Capture the cell that displays the provided text and extract its [x, y] central coordinate. 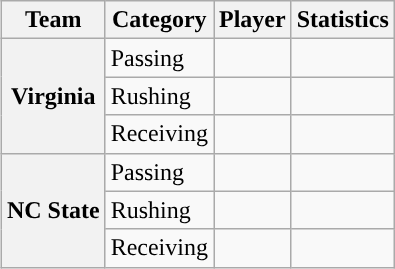
Virginia [53, 96]
NC State [53, 210]
Player [253, 20]
Team [53, 20]
Category [159, 20]
Statistics [342, 20]
